From the cell containing the given text, extract its center point as [X, Y] coordinate. 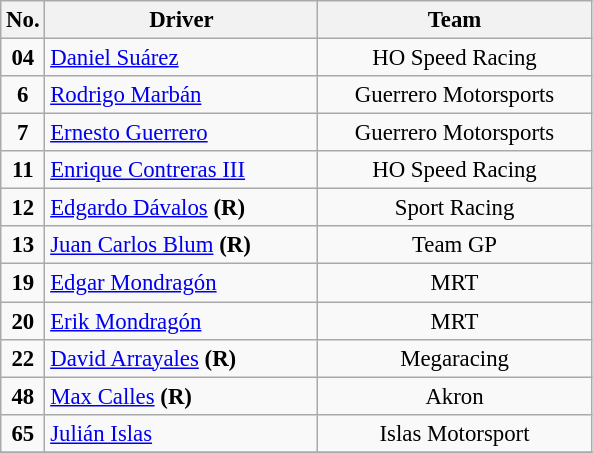
11 [23, 170]
Edgardo Dávalos (R) [182, 208]
7 [23, 133]
No. [23, 20]
Enrique Contreras III [182, 170]
12 [23, 208]
6 [23, 95]
Megaracing [454, 358]
20 [23, 321]
Max Calles (R) [182, 396]
Team GP [454, 245]
Islas Motorsport [454, 433]
Juan Carlos Blum (R) [182, 245]
Rodrigo Marbán [182, 95]
65 [23, 433]
13 [23, 245]
David Arrayales (R) [182, 358]
Julián Islas [182, 433]
04 [23, 58]
19 [23, 283]
Akron [454, 396]
Team [454, 20]
22 [23, 358]
Erik Mondragón [182, 321]
48 [23, 396]
Sport Racing [454, 208]
Ernesto Guerrero [182, 133]
Edgar Mondragón [182, 283]
Driver [182, 20]
Daniel Suárez [182, 58]
